Find where the given text appears and provide that cell's center as [x, y] coordinate. 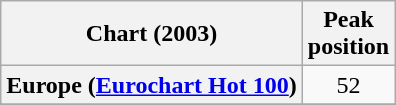
Chart (2003) [152, 34]
Peakposition [348, 34]
Europe (Eurochart Hot 100) [152, 85]
52 [348, 85]
